Detect which cell encompasses the target text, then output its [x, y] center coordinate. 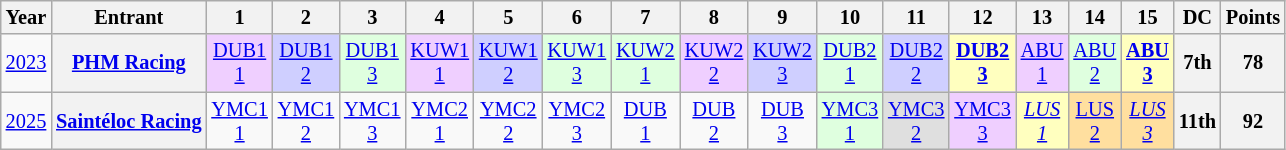
LUS1 [1042, 121]
DUB13 [372, 63]
9 [782, 17]
14 [1094, 17]
YMC22 [508, 121]
Saintéloc Racing [128, 121]
DUB2 [714, 121]
DUB22 [916, 63]
KUW21 [646, 63]
11 [916, 17]
YMC12 [306, 121]
KUW11 [440, 63]
YMC11 [239, 121]
Year [26, 17]
1 [239, 17]
12 [982, 17]
Points [1253, 17]
78 [1253, 63]
DUB1 [646, 121]
Entrant [128, 17]
2 [306, 17]
YMC13 [372, 121]
LUS2 [1094, 121]
KUW12 [508, 63]
KUW22 [714, 63]
15 [1148, 17]
11th [1198, 121]
KUW23 [782, 63]
13 [1042, 17]
YMC21 [440, 121]
YMC23 [578, 121]
8 [714, 17]
YMC32 [916, 121]
92 [1253, 121]
7th [1198, 63]
LUS3 [1148, 121]
DUB3 [782, 121]
7 [646, 17]
4 [440, 17]
YMC31 [850, 121]
DUB21 [850, 63]
6 [578, 17]
5 [508, 17]
ABU3 [1148, 63]
PHM Racing [128, 63]
DUB12 [306, 63]
10 [850, 17]
KUW13 [578, 63]
DC [1198, 17]
ABU2 [1094, 63]
2023 [26, 63]
DUB11 [239, 63]
2025 [26, 121]
DUB23 [982, 63]
ABU1 [1042, 63]
3 [372, 17]
YMC33 [982, 121]
